Return [x, y] of the center of cell containing provided text 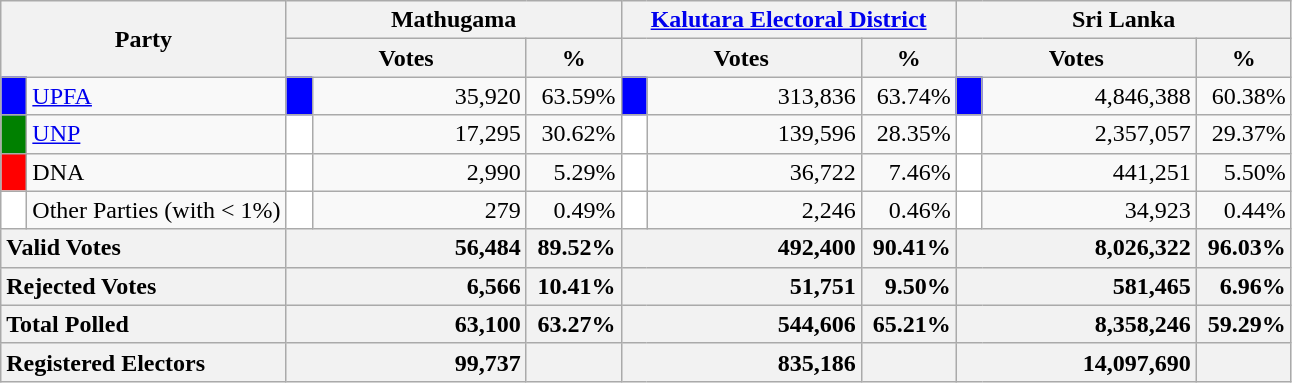
90.41% [908, 248]
UPFA [156, 96]
279 [419, 210]
0.46% [908, 210]
35,920 [419, 96]
4,846,388 [1089, 96]
63.27% [574, 324]
544,606 [741, 324]
9.50% [908, 286]
28.35% [908, 134]
441,251 [1089, 172]
2,357,057 [1089, 134]
34,923 [1089, 210]
63,100 [406, 324]
8,026,322 [1076, 248]
Rejected Votes [144, 286]
56,484 [406, 248]
96.03% [1244, 248]
Sri Lanka [1124, 20]
63.74% [908, 96]
36,722 [754, 172]
89.52% [574, 248]
2,246 [754, 210]
30.62% [574, 134]
10.41% [574, 286]
2,990 [419, 172]
0.49% [574, 210]
8,358,246 [1076, 324]
UNP [156, 134]
29.37% [1244, 134]
0.44% [1244, 210]
6.96% [1244, 286]
51,751 [741, 286]
6,566 [406, 286]
5.50% [1244, 172]
Party [144, 39]
Kalutara Electoral District [788, 20]
492,400 [741, 248]
7.46% [908, 172]
DNA [156, 172]
14,097,690 [1076, 362]
17,295 [419, 134]
835,186 [741, 362]
581,465 [1076, 286]
139,596 [754, 134]
59.29% [1244, 324]
65.21% [908, 324]
Other Parties (with < 1%) [156, 210]
5.29% [574, 172]
Mathugama [454, 20]
Registered Electors [144, 362]
99,737 [406, 362]
63.59% [574, 96]
60.38% [1244, 96]
Total Polled [144, 324]
313,836 [754, 96]
Valid Votes [144, 248]
